Identify which cell holds the provided text, then report its [X, Y] central coordinate. 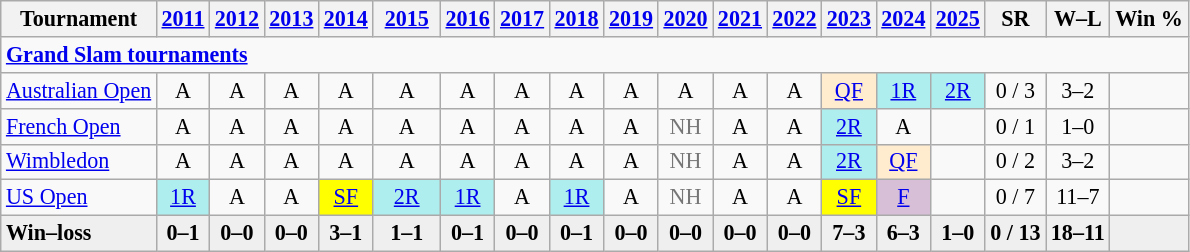
2018 [576, 18]
2023 [849, 18]
0 / 2 [1016, 162]
0 / 1 [1016, 126]
2014 [346, 18]
Tournament [79, 18]
2016 [467, 18]
2025 [958, 18]
1–1 [406, 233]
2011 [182, 18]
Australian Open [79, 90]
Win % [1149, 18]
2020 [685, 18]
2022 [794, 18]
2017 [522, 18]
0 / 7 [1016, 198]
Wimbledon [79, 162]
French Open [79, 126]
6–3 [903, 233]
W–L [1078, 18]
18–11 [1078, 233]
0 / 3 [1016, 90]
11–7 [1078, 198]
US Open [79, 198]
3–1 [346, 233]
2021 [740, 18]
F [903, 198]
2024 [903, 18]
Grand Slam tournaments [594, 54]
2015 [406, 18]
2013 [291, 18]
2019 [631, 18]
2012 [237, 18]
0 / 13 [1016, 233]
SR [1016, 18]
7–3 [849, 233]
Win–loss [79, 233]
